Output the [x, y] coordinate of the center of the cell containing the given text.  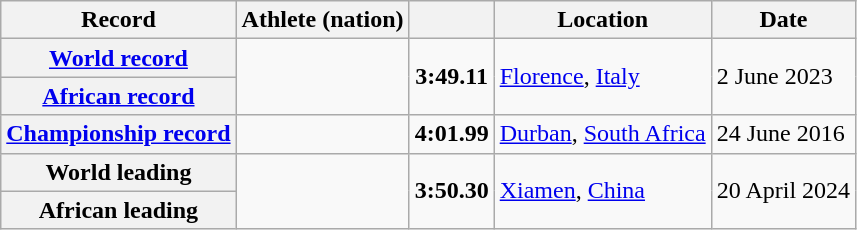
2 June 2023 [783, 77]
20 April 2024 [783, 191]
Xiamen, China [602, 191]
4:01.99 [452, 134]
3:50.30 [452, 191]
Florence, Italy [602, 77]
Durban, South Africa [602, 134]
24 June 2016 [783, 134]
Date [783, 20]
Record [118, 20]
Championship record [118, 134]
World leading [118, 172]
World record [118, 58]
3:49.11 [452, 77]
Location [602, 20]
Athlete (nation) [322, 20]
African leading [118, 210]
African record [118, 96]
